From the cell containing the given text, extract its center point as (x, y) coordinate. 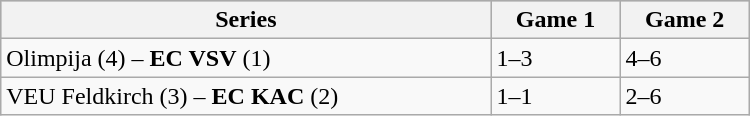
VEU Feldkirch (3) – EC KAC (2) (246, 96)
Game 2 (684, 20)
2–6 (684, 96)
Series (246, 20)
Game 1 (556, 20)
4–6 (684, 58)
1–1 (556, 96)
Olimpija (4) – EC VSV (1) (246, 58)
1–3 (556, 58)
